Scan for the cell matching the given text and deliver its [X, Y] coordinate at center. 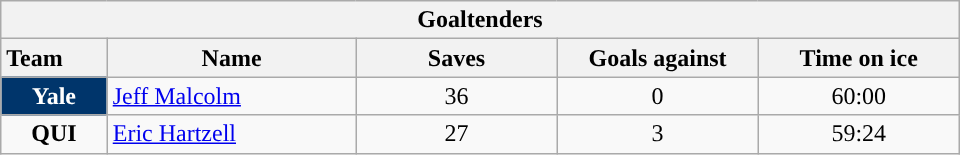
Team [54, 58]
Yale [54, 96]
0 [658, 96]
27 [456, 134]
Time on ice [858, 58]
Goals against [658, 58]
Eric Hartzell [232, 134]
QUI [54, 134]
36 [456, 96]
Saves [456, 58]
Jeff Malcolm [232, 96]
60:00 [858, 96]
59:24 [858, 134]
Name [232, 58]
Goaltenders [480, 20]
3 [658, 134]
